Pinpoint the cell where the given text exists, returning its [x, y] midpoint coordinate. 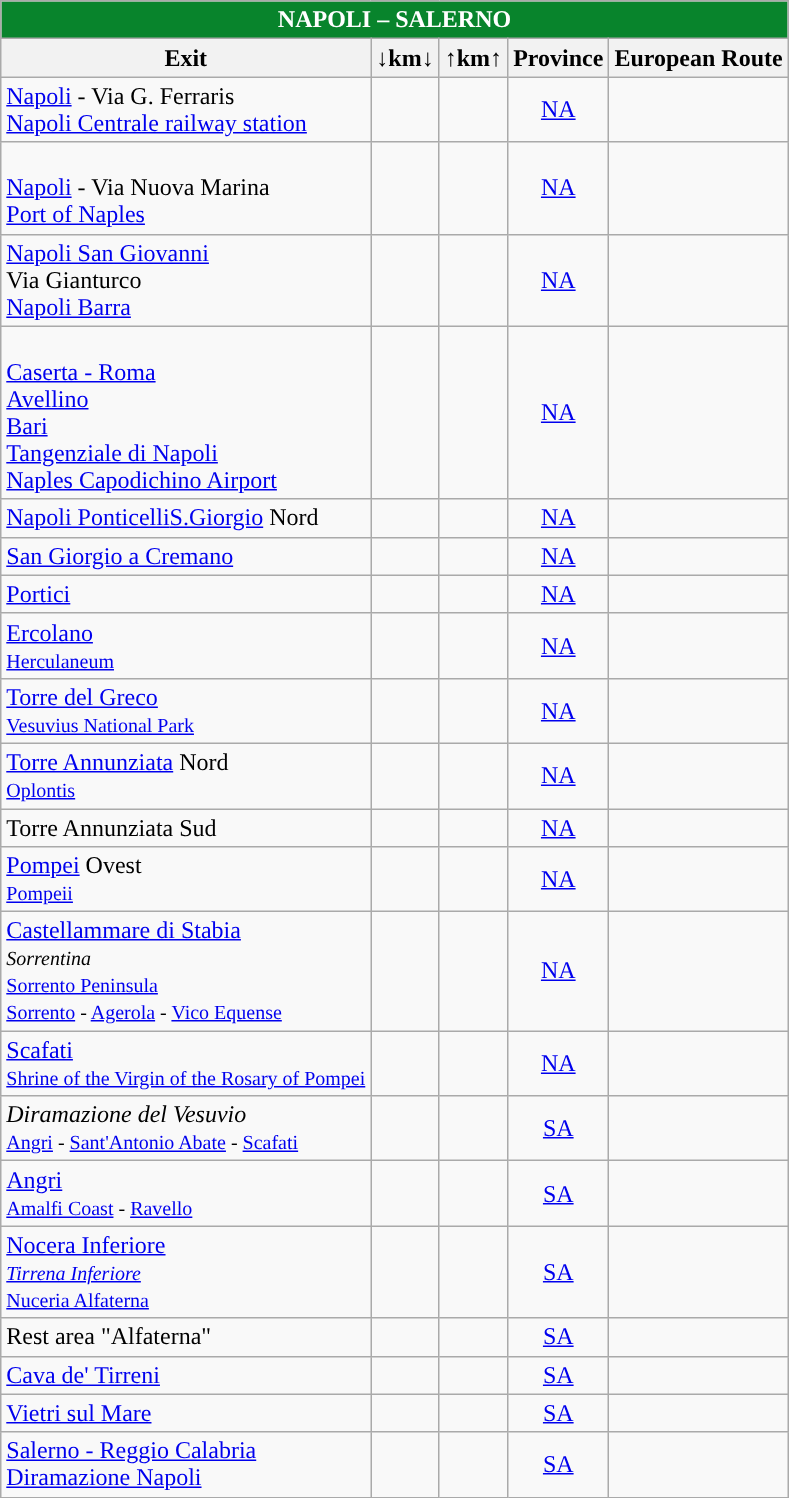
Napoli - Via Nuova Marina Port of Naples [186, 188]
European Route [698, 58]
Ercolano Herculaneum [186, 646]
Torre Annunziata Nord Oplontis [186, 776]
Diramazione del VesuvioAngri - Sant'Antonio Abate - Scafati [186, 1128]
Castellammare di Stabia Sorrentina Sorrento PeninsulaSorrento - Agerola - Vico Equense [186, 972]
Caserta - Roma Avellino Bari Tangenziale di Napoli Naples Capodichino Airport [186, 412]
Pompei Ovest Pompeii [186, 880]
Portici [186, 594]
Cava de' Tirreni [186, 1375]
Province [558, 58]
Napoli PonticelliS.Giorgio Nord [186, 518]
Rest area "Alfaterna" [186, 1337]
San Giorgio a Cremano [186, 556]
Torre Annunziata Sud [186, 827]
Salerno - Reggio Calabria Diramazione Napoli [186, 1464]
NAPOLI – SALERNO [394, 20]
Exit [186, 58]
↓km↓ [405, 58]
Napoli - Via G. Ferraris Napoli Centrale railway station [186, 110]
Nocera Inferiore Tirrena Inferiore Nuceria Alfaterna [186, 1272]
Napoli San Giovanni Via GianturcoNapoli Barra [186, 280]
Angri Amalfi Coast - Ravello [186, 1194]
Torre del Greco Vesuvius National Park [186, 710]
Scafati Shrine of the Virgin of the Rosary of Pompei [186, 1064]
↑km↑ [473, 58]
Vietri sul Mare [186, 1413]
